Search for the cell housing the specified text and yield its (X, Y) center coordinate. 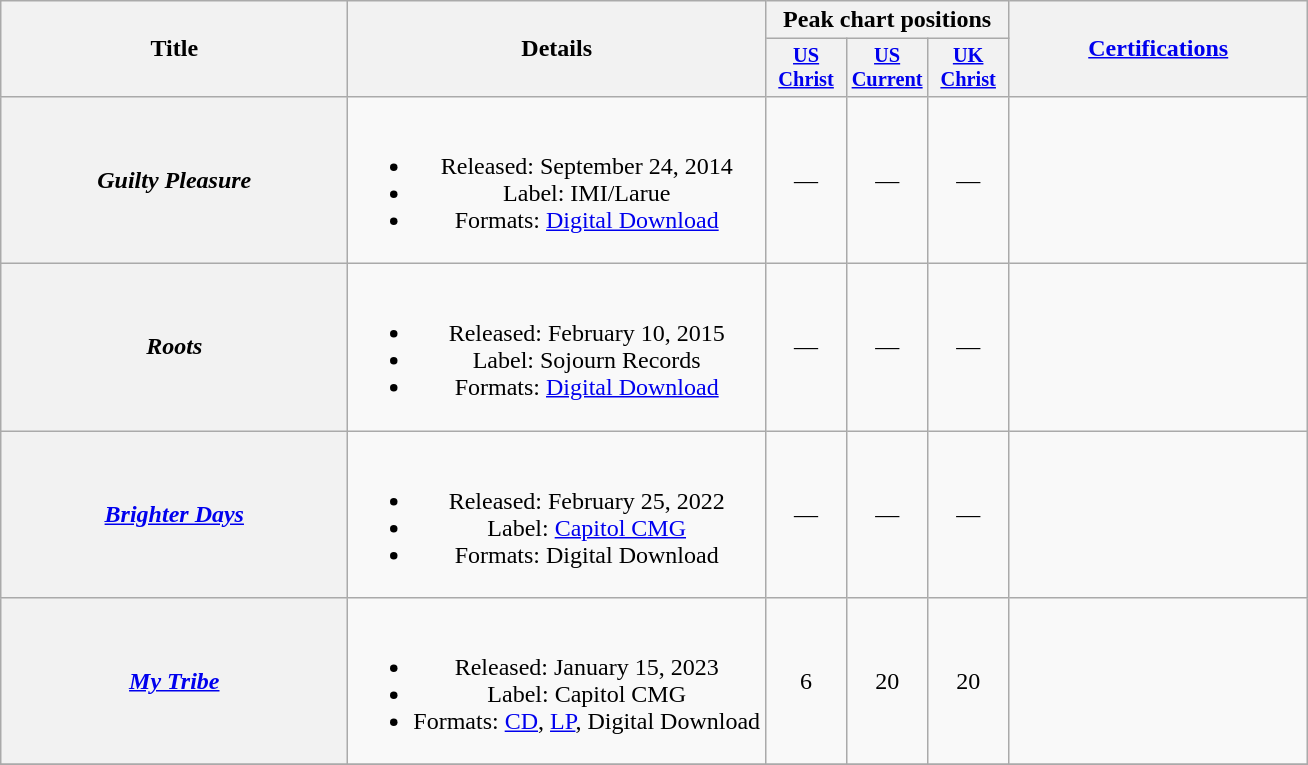
Title (174, 49)
Released: January 15, 2023Label: Capitol CMGFormats: CD, LP, Digital Download (557, 682)
Guilty Pleasure (174, 180)
Peak chart positions (888, 20)
Brighter Days (174, 514)
USChrist (806, 68)
USCurrent (888, 68)
UKChrist (968, 68)
6 (806, 682)
Released: September 24, 2014Label: IMI/LarueFormats: Digital Download (557, 180)
Roots (174, 348)
Released: February 25, 2022Label: Capitol CMGFormats: Digital Download (557, 514)
My Tribe (174, 682)
Certifications (1158, 49)
Released: February 10, 2015Label: Sojourn RecordsFormats: Digital Download (557, 348)
Details (557, 49)
